Provide the (X, Y) coordinate of the cell's center where the given text is located.  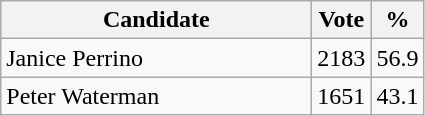
Candidate (156, 20)
Janice Perrino (156, 58)
1651 (342, 96)
% (398, 20)
43.1 (398, 96)
2183 (342, 58)
Peter Waterman (156, 96)
Vote (342, 20)
56.9 (398, 58)
